Locate the cell with the specified text and output its [x, y] center coordinate. 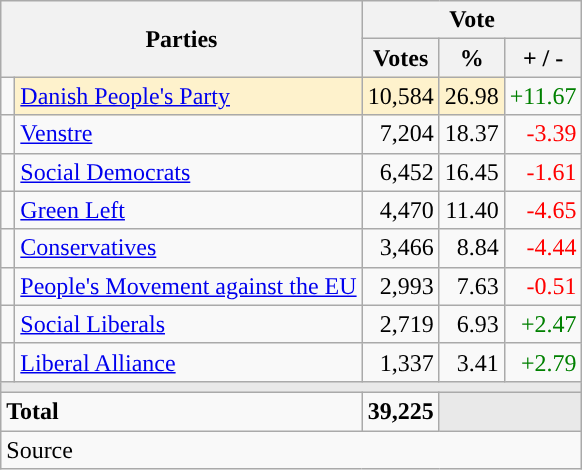
Danish People's Party [188, 96]
Liberal Alliance [188, 362]
7,204 [400, 134]
2,993 [400, 286]
2,719 [400, 324]
Conservatives [188, 248]
+11.67 [543, 96]
-1.61 [543, 172]
People's Movement against the EU [188, 286]
6.93 [472, 324]
10,584 [400, 96]
Votes [400, 58]
-3.39 [543, 134]
Venstre [188, 134]
11.40 [472, 210]
1,337 [400, 362]
-0.51 [543, 286]
3,466 [400, 248]
Total [182, 411]
Green Left [188, 210]
% [472, 58]
Source [292, 449]
6,452 [400, 172]
-4.44 [543, 248]
-4.65 [543, 210]
Vote [472, 20]
Social Liberals [188, 324]
16.45 [472, 172]
26.98 [472, 96]
+2.47 [543, 324]
4,470 [400, 210]
3.41 [472, 362]
Parties [182, 39]
+2.79 [543, 362]
8.84 [472, 248]
Social Democrats [188, 172]
39,225 [400, 411]
18.37 [472, 134]
+ / - [543, 58]
7.63 [472, 286]
